Determine the (x, y) coordinate at the center of the cell enclosing the given text.  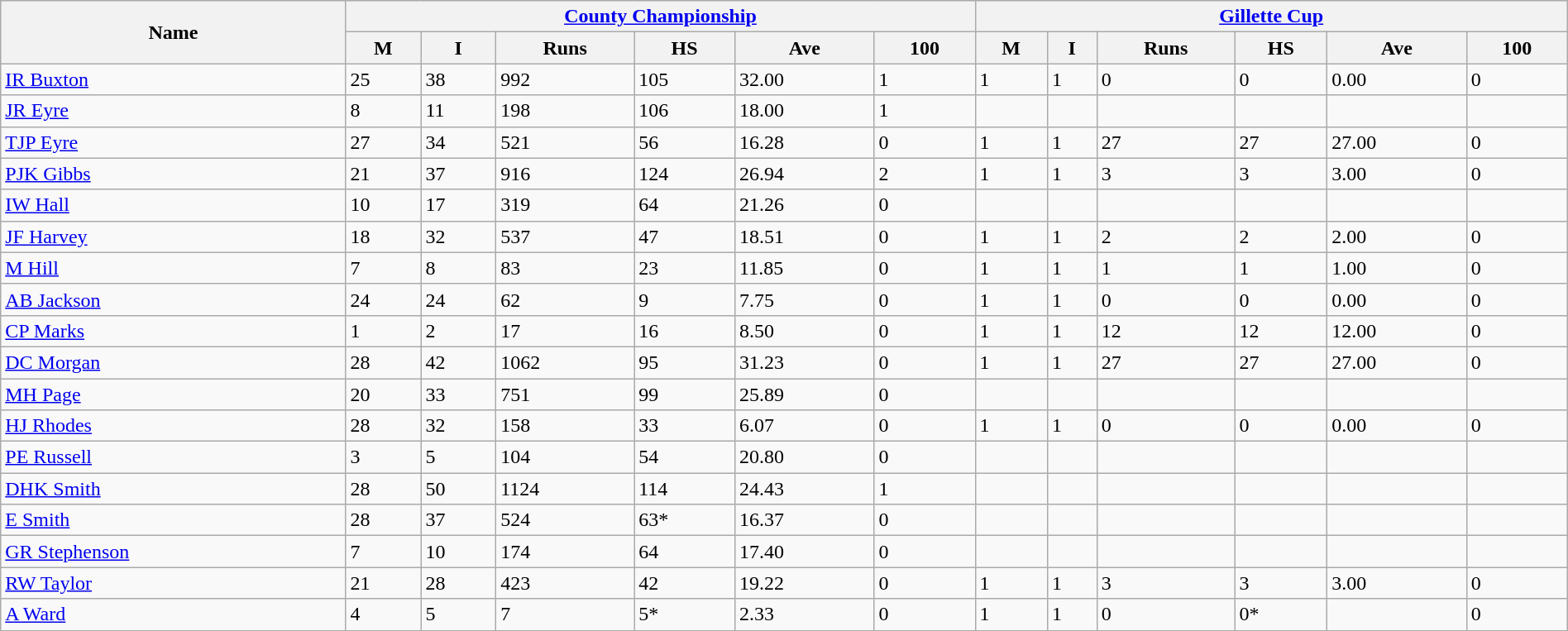
16 (685, 331)
18.00 (806, 111)
County Championship (660, 17)
104 (566, 457)
114 (685, 489)
PJK Gibbs (174, 174)
16.37 (806, 520)
8.50 (806, 331)
6.07 (806, 426)
106 (685, 111)
99 (685, 394)
62 (566, 299)
5* (685, 614)
521 (566, 142)
4 (384, 614)
TJP Eyre (174, 142)
9 (685, 299)
198 (566, 111)
1062 (566, 362)
1.00 (1398, 268)
174 (566, 552)
20.80 (806, 457)
16.28 (806, 142)
319 (566, 205)
IW Hall (174, 205)
PE Russell (174, 457)
25.89 (806, 394)
24.43 (806, 489)
916 (566, 174)
E Smith (174, 520)
26.94 (806, 174)
AB Jackson (174, 299)
11 (458, 111)
31.23 (806, 362)
18 (384, 237)
105 (685, 79)
524 (566, 520)
54 (685, 457)
JR Eyre (174, 111)
423 (566, 583)
23 (685, 268)
124 (685, 174)
38 (458, 79)
MH Page (174, 394)
HJ Rhodes (174, 426)
63* (685, 520)
Gillette Cup (1271, 17)
11.85 (806, 268)
1124 (566, 489)
17.40 (806, 552)
GR Stephenson (174, 552)
34 (458, 142)
83 (566, 268)
A Ward (174, 614)
7.75 (806, 299)
25 (384, 79)
751 (566, 394)
12.00 (1398, 331)
JF Harvey (174, 237)
18.51 (806, 237)
32.00 (806, 79)
50 (458, 489)
Name (174, 32)
158 (566, 426)
537 (566, 237)
DHK Smith (174, 489)
20 (384, 394)
M Hill (174, 268)
95 (685, 362)
IR Buxton (174, 79)
21.26 (806, 205)
19.22 (806, 583)
0* (1281, 614)
56 (685, 142)
RW Taylor (174, 583)
2.00 (1398, 237)
47 (685, 237)
992 (566, 79)
CP Marks (174, 331)
DC Morgan (174, 362)
2.33 (806, 614)
